Scan for the cell matching the given text and deliver its [X, Y] coordinate at center. 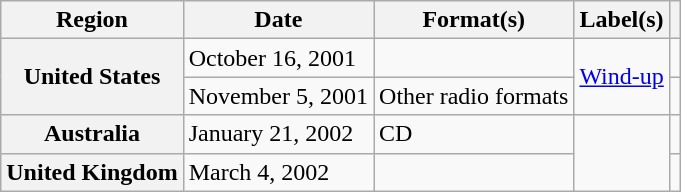
Format(s) [474, 20]
Australia [92, 134]
Wind-up [622, 77]
Label(s) [622, 20]
March 4, 2002 [278, 172]
Other radio formats [474, 96]
Region [92, 20]
Date [278, 20]
November 5, 2001 [278, 96]
October 16, 2001 [278, 58]
United States [92, 77]
CD [474, 134]
January 21, 2002 [278, 134]
United Kingdom [92, 172]
